Capture the cell that displays the provided text and extract its [X, Y] central coordinate. 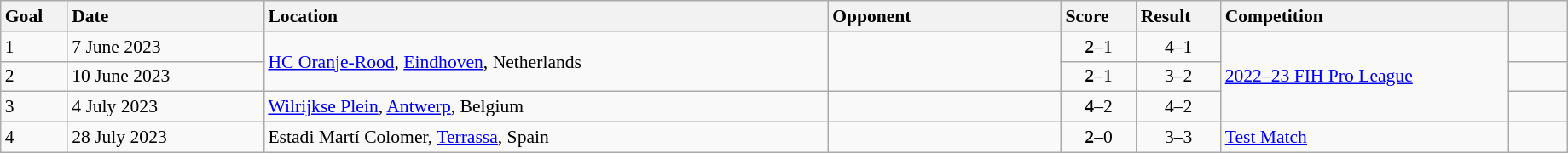
28 July 2023 [165, 138]
4 July 2023 [165, 107]
3 [34, 107]
2022–23 FIH Pro League [1365, 76]
4–1 [1178, 47]
10 June 2023 [165, 76]
Opponent [945, 16]
1 [34, 47]
HC Oranje-Rood, Eindhoven, Netherlands [546, 61]
Date [165, 16]
7 June 2023 [165, 47]
4 [34, 138]
Wilrijkse Plein, Antwerp, Belgium [546, 107]
2 [34, 76]
2–0 [1098, 138]
3–3 [1178, 138]
Test Match [1365, 138]
Result [1178, 16]
3–2 [1178, 76]
Location [546, 16]
Score [1098, 16]
Goal [34, 16]
Competition [1365, 16]
Estadi Martí Colomer, Terrassa, Spain [546, 138]
